Output the [x, y] coordinate of the center of the cell containing the given text.  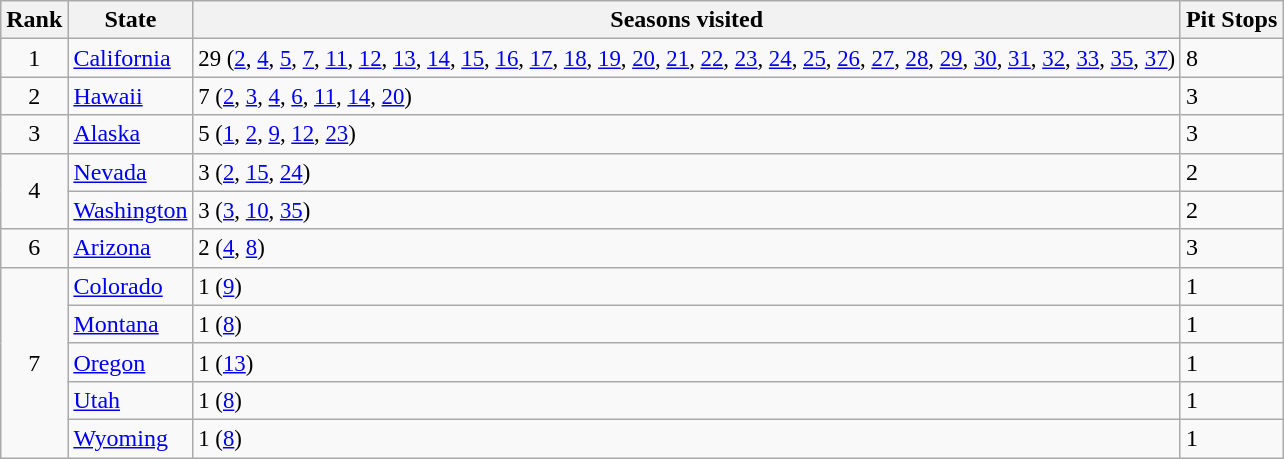
Rank [34, 20]
Seasons visited [686, 20]
Oregon [130, 362]
Washington [130, 210]
4 [34, 191]
California [130, 58]
1 (13) [686, 362]
Pit Stops [1231, 20]
Utah [130, 400]
Hawaii [130, 96]
29 (2, 4, 5, 7, 11, 12, 13, 14, 15, 16, 17, 18, 19, 20, 21, 22, 23, 24, 25, 26, 27, 28, 29, 30, 31, 32, 33, 35, 37) [686, 58]
Montana [130, 324]
Colorado [130, 286]
Wyoming [130, 438]
1 (9) [686, 286]
8 [1231, 58]
State [130, 20]
3 (3, 10, 35) [686, 210]
3 (2, 15, 24) [686, 172]
Alaska [130, 134]
2 (4, 8) [686, 248]
Arizona [130, 248]
5 (1, 2, 9, 12, 23) [686, 134]
7 [34, 362]
7 (2, 3, 4, 6, 11, 14, 20) [686, 96]
Nevada [130, 172]
6 [34, 248]
